Return [X, Y] of the center of cell containing provided text 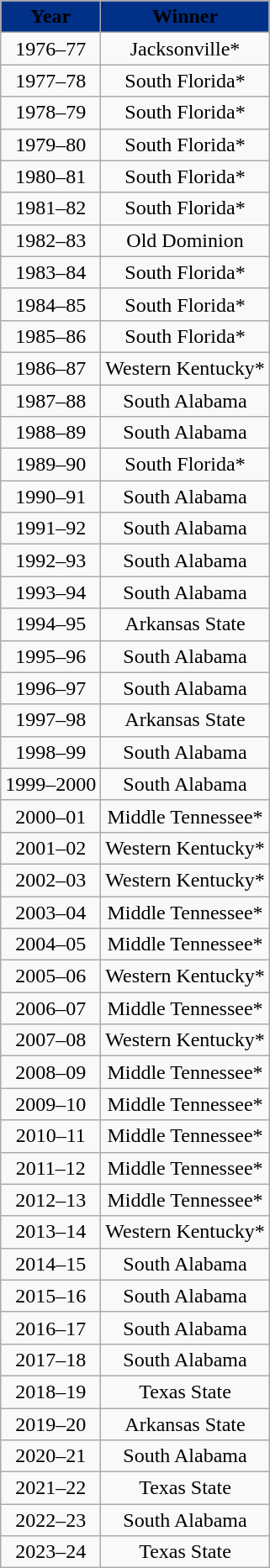
2003–04 [50, 912]
1994–95 [50, 624]
2022–23 [50, 1520]
2021–22 [50, 1488]
2017–18 [50, 1360]
1985–86 [50, 336]
2000–01 [50, 816]
1981–82 [50, 208]
1995–96 [50, 656]
1986–87 [50, 368]
1977–78 [50, 81]
2001–02 [50, 848]
Winner [185, 17]
Year [50, 17]
2002–03 [50, 880]
1983–84 [50, 272]
2020–21 [50, 1456]
1997–98 [50, 720]
2011–12 [50, 1168]
2006–07 [50, 1008]
1984–85 [50, 304]
1996–97 [50, 688]
2015–16 [50, 1296]
1978–79 [50, 113]
1993–94 [50, 592]
1979–80 [50, 145]
1991–92 [50, 529]
2016–17 [50, 1328]
1989–90 [50, 465]
1992–93 [50, 560]
2007–08 [50, 1040]
2023–24 [50, 1552]
1988–89 [50, 433]
Jacksonville* [185, 49]
2005–06 [50, 976]
2008–09 [50, 1072]
2012–13 [50, 1200]
2010–11 [50, 1136]
1998–99 [50, 752]
1999–2000 [50, 784]
2004–05 [50, 944]
Old Dominion [185, 240]
2013–14 [50, 1232]
1976–77 [50, 49]
1982–83 [50, 240]
2019–20 [50, 1424]
2018–19 [50, 1392]
2009–10 [50, 1104]
1987–88 [50, 401]
1980–81 [50, 176]
1990–91 [50, 497]
2014–15 [50, 1264]
